Return (X, Y) of the center of cell containing provided text 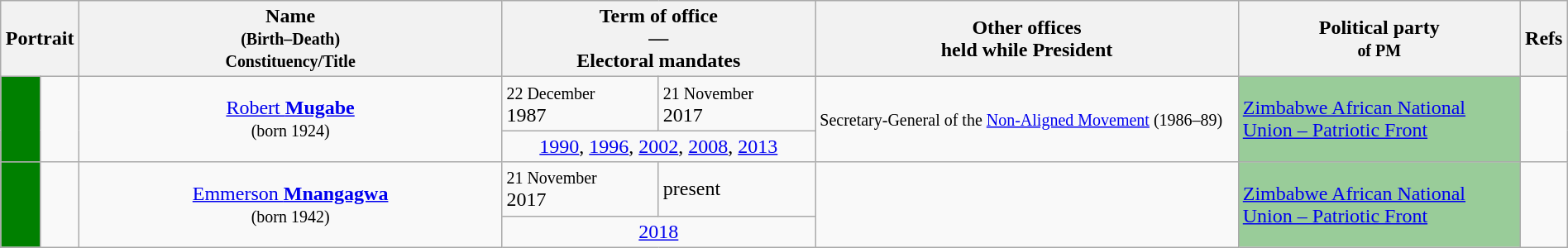
Refs (1543, 39)
1990, 1996, 2002, 2008, 2013 (658, 146)
Emmerson Mnangagwa(born 1942) (290, 205)
Name(Birth–Death)Constituency/Title (290, 39)
Robert Mugabe(born 1924) (290, 119)
Secretary-General of the Non-Aligned Movement (1986–89) (1027, 119)
Term of office—Electoral mandates (658, 39)
Other officesheld while President (1027, 39)
2018 (658, 231)
Portrait (40, 39)
present (736, 188)
22 December1987 (581, 104)
Political partyof PM (1379, 39)
